From the cell containing the given text, extract its center point as [x, y] coordinate. 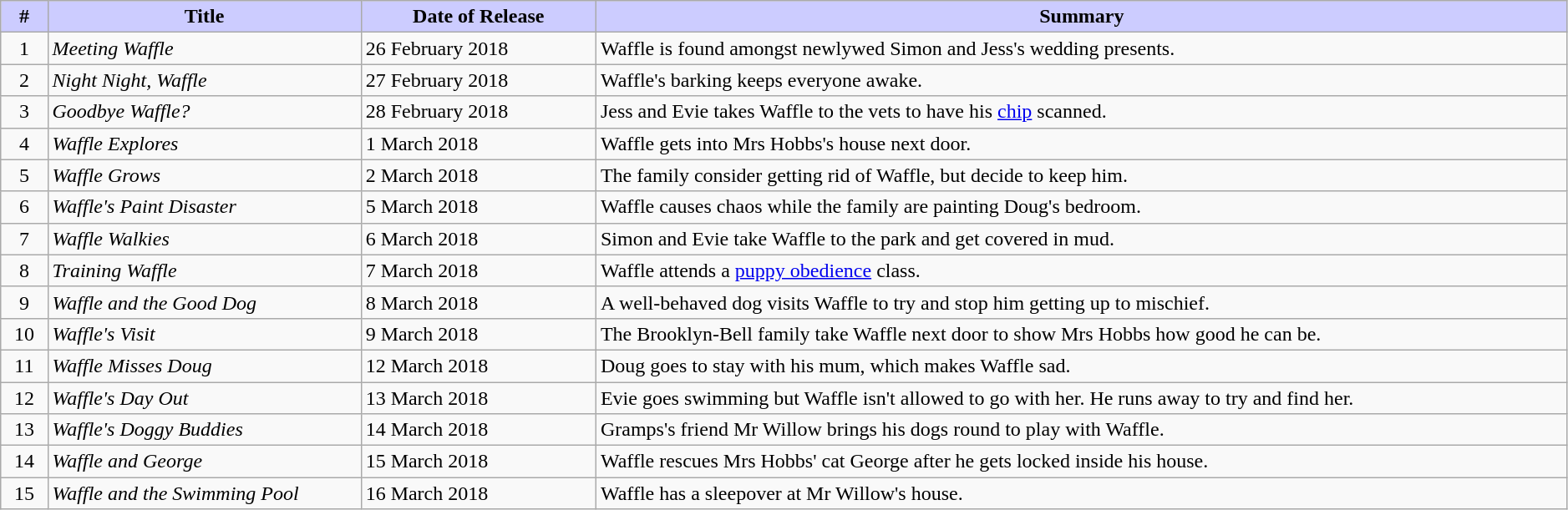
Gramps's friend Mr Willow brings his dogs round to play with Waffle. [1081, 430]
The family consider getting rid of Waffle, but decide to keep him. [1081, 175]
6 [24, 207]
11 [24, 366]
# [24, 17]
Waffle Walkies [204, 239]
14 [24, 462]
13 [24, 430]
Jess and Evie takes Waffle to the vets to have his chip scanned. [1081, 112]
9 [24, 302]
7 March 2018 [478, 270]
Simon and Evie take Waffle to the park and get covered in mud. [1081, 239]
27 February 2018 [478, 80]
Doug goes to stay with his mum, which makes Waffle sad. [1081, 366]
Title [204, 17]
Waffle and the Swimming Pool [204, 493]
Waffle's Visit [204, 334]
Waffle's Doggy Buddies [204, 430]
12 March 2018 [478, 366]
1 March 2018 [478, 144]
Waffle's barking keeps everyone awake. [1081, 80]
Waffle's Day Out [204, 398]
Waffle Grows [204, 175]
9 March 2018 [478, 334]
Waffle and the Good Dog [204, 302]
Waffle causes chaos while the family are painting Doug's bedroom. [1081, 207]
Waffle's Paint Disaster [204, 207]
1 [24, 48]
Waffle has a sleepover at Mr Willow's house. [1081, 493]
Waffle and George [204, 462]
Waffle Explores [204, 144]
The Brooklyn-Bell family take Waffle next door to show Mrs Hobbs how good he can be. [1081, 334]
3 [24, 112]
28 February 2018 [478, 112]
Waffle attends a puppy obedience class. [1081, 270]
4 [24, 144]
6 March 2018 [478, 239]
5 [24, 175]
12 [24, 398]
Waffle rescues Mrs Hobbs' cat George after he gets locked inside his house. [1081, 462]
2 March 2018 [478, 175]
Date of Release [478, 17]
5 March 2018 [478, 207]
A well-behaved dog visits Waffle to try and stop him getting up to mischief. [1081, 302]
2 [24, 80]
26 February 2018 [478, 48]
15 March 2018 [478, 462]
16 March 2018 [478, 493]
10 [24, 334]
Goodbye Waffle? [204, 112]
8 March 2018 [478, 302]
Training Waffle [204, 270]
14 March 2018 [478, 430]
Waffle gets into Mrs Hobbs's house next door. [1081, 144]
13 March 2018 [478, 398]
8 [24, 270]
Waffle Misses Doug [204, 366]
Meeting Waffle [204, 48]
7 [24, 239]
Night Night, Waffle [204, 80]
Evie goes swimming but Waffle isn't allowed to go with her. He runs away to try and find her. [1081, 398]
15 [24, 493]
Summary [1081, 17]
Waffle is found amongst newlywed Simon and Jess's wedding presents. [1081, 48]
